Return (X, Y) of the center of cell containing provided text 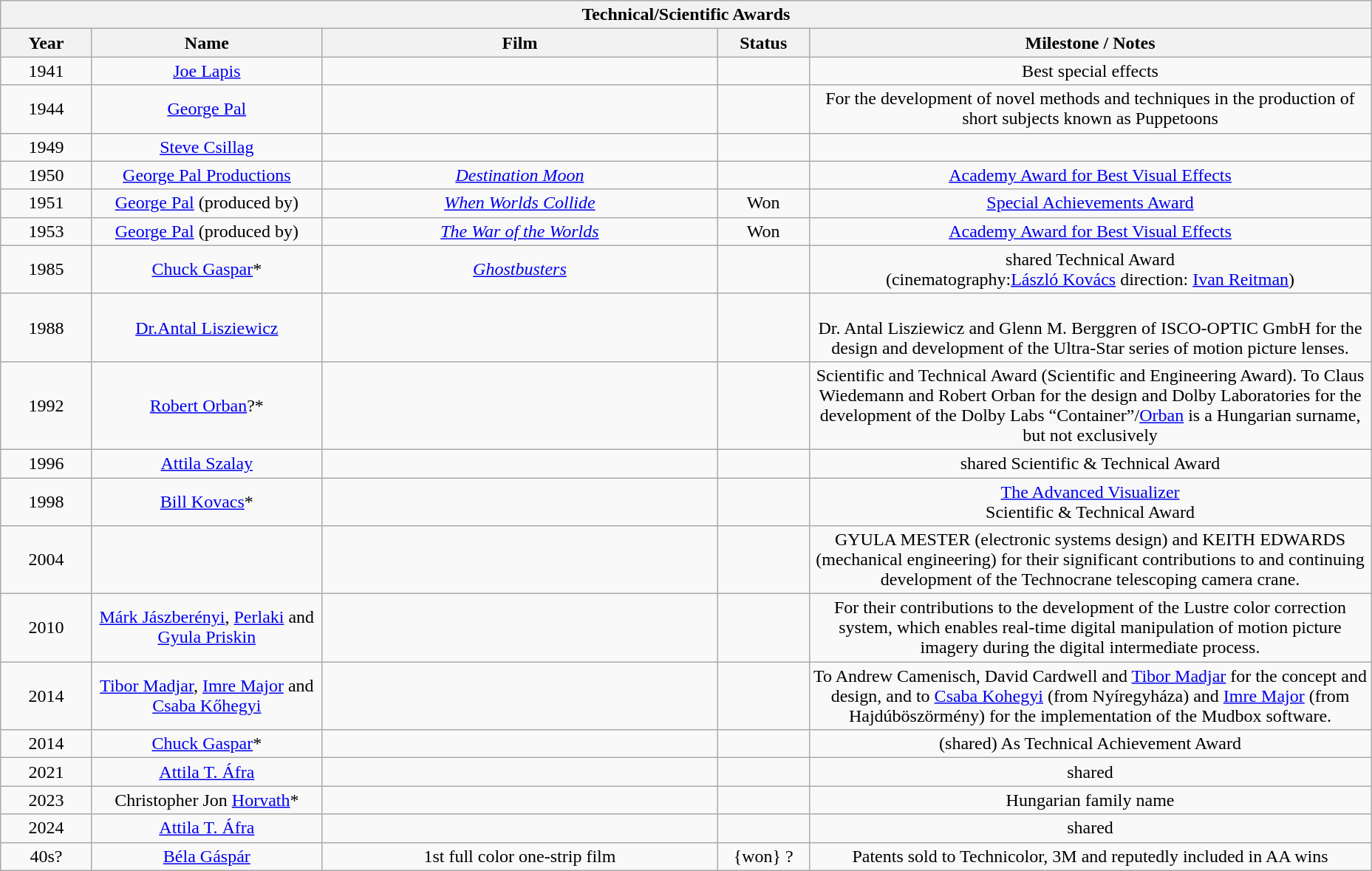
1985 (47, 269)
Milestone / Notes (1091, 43)
Steve Csillag (207, 147)
2024 (47, 828)
Technical/Scientific Awards (686, 15)
shared Scientific & Technical Award (1091, 463)
Béla Gáspár (207, 856)
For the development of novel methods and techniques in the production of short subjects known as Puppetoons (1091, 109)
1998 (47, 501)
Bill Kovacs* (207, 501)
Patents sold to Technicolor, 3M and reputedly included in AA wins (1091, 856)
George Pal Productions (207, 175)
2004 (47, 560)
Name (207, 43)
Hungarian family name (1091, 800)
1949 (47, 147)
Status (763, 43)
1944 (47, 109)
1953 (47, 231)
2010 (47, 628)
Robert Orban?* (207, 405)
The War of the Worlds (519, 231)
Márk Jászberényi, Perlaki and Gyula Priskin (207, 628)
Tibor Madjar, Imre Major and Csaba Kőhegyi (207, 696)
Ghostbusters (519, 269)
1996 (47, 463)
{won} ? (763, 856)
Destination Moon (519, 175)
Dr. Antal Lisziewicz and Glenn M. Berggren of ISCO-OPTIC GmbH for the design and development of the Ultra-Star series of motion picture lenses. (1091, 327)
2021 (47, 772)
Special Achievements Award (1091, 203)
Best special effects (1091, 71)
The Advanced VisualizerScientific & Technical Award (1091, 501)
Year (47, 43)
1941 (47, 71)
1950 (47, 175)
Attila Szalay (207, 463)
1992 (47, 405)
Christopher Jon Horvath* (207, 800)
Dr.Antal Lisziewicz (207, 327)
George Pal (207, 109)
shared Technical Award(cinematography:László Kovács direction: Ivan Reitman) (1091, 269)
(shared) As Technical Achievement Award (1091, 744)
1951 (47, 203)
2023 (47, 800)
When Worlds Collide (519, 203)
1988 (47, 327)
40s? (47, 856)
Joe Lapis (207, 71)
1st full color one-strip film (519, 856)
Film (519, 43)
